For the text-containing cell, return its midpoint in [X, Y] coordinate format. 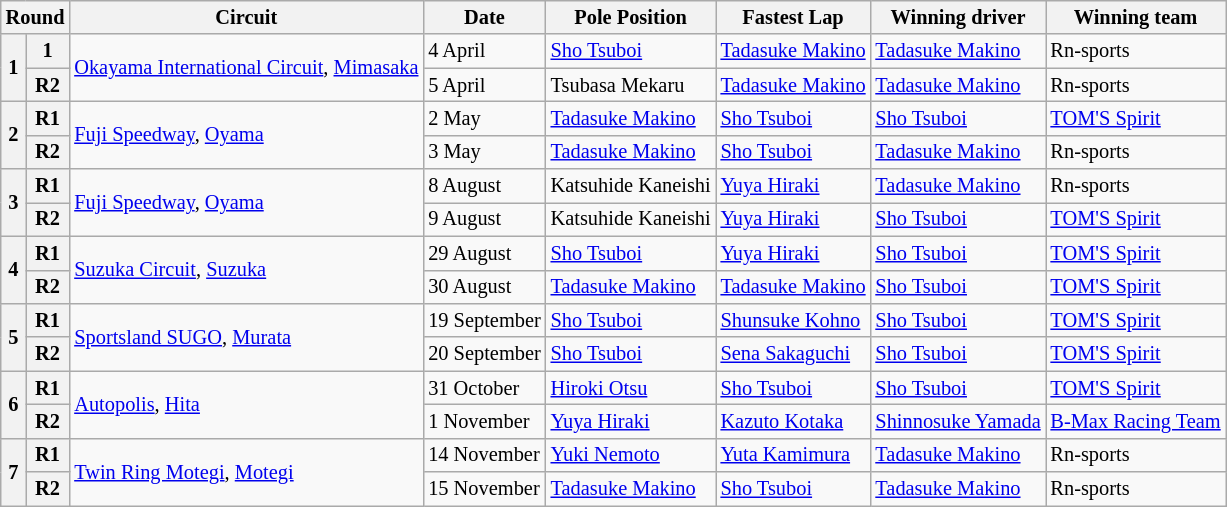
Date [484, 17]
Okayama International Circuit, Mimasaka [246, 68]
1 November [484, 421]
Pole Position [631, 17]
Yuki Nemoto [631, 455]
2 [14, 134]
3 May [484, 152]
Winning team [1136, 17]
3 [14, 202]
Sena Sakaguchi [794, 354]
31 October [484, 388]
15 November [484, 489]
5 [14, 336]
9 August [484, 219]
4 [14, 270]
B-Max Racing Team [1136, 421]
6 [14, 404]
Suzuka Circuit, Suzuka [246, 270]
30 August [484, 287]
Hiroki Otsu [631, 388]
Kazuto Kotaka [794, 421]
Round [36, 17]
14 November [484, 455]
Circuit [246, 17]
8 August [484, 186]
20 September [484, 354]
Yuta Kamimura [794, 455]
Tsubasa Mekaru [631, 85]
Shinnosuke Yamada [958, 421]
4 April [484, 51]
19 September [484, 320]
29 August [484, 253]
Fastest Lap [794, 17]
2 May [484, 118]
Twin Ring Motegi, Motegi [246, 472]
7 [14, 472]
Winning driver [958, 17]
Sportsland SUGO, Murata [246, 336]
5 April [484, 85]
Autopolis, Hita [246, 404]
Shunsuke Kohno [794, 320]
